Return the [X, Y] coordinate for the center point of the cell that contains the specified text.  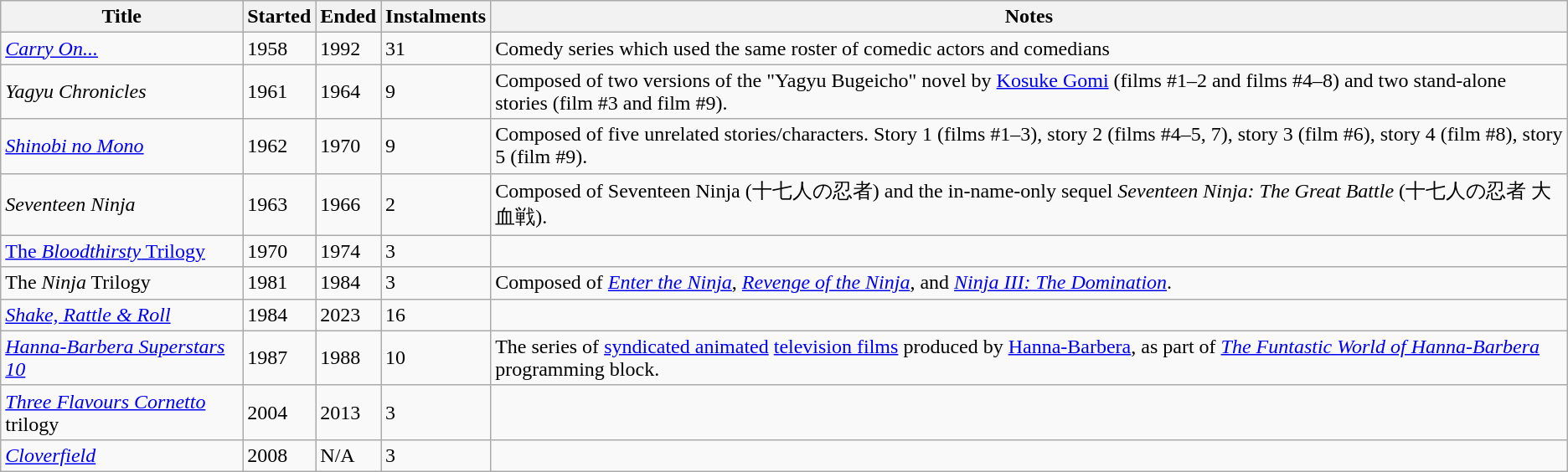
Notes [1029, 17]
Comedy series which used the same roster of comedic actors and comedians [1029, 49]
31 [436, 49]
Composed of Seventeen Ninja (十七人の忍者) and the in-name-only sequel Seventeen Ninja: The Great Battle (十七人の忍者 大血戦). [1029, 204]
The Bloodthirsty Trilogy [122, 251]
2013 [348, 412]
Shake, Rattle & Roll [122, 315]
1961 [280, 92]
2008 [280, 455]
Composed of two versions of the "Yagyu Bugeicho" novel by Kosuke Gomi (films #1–2 and films #4–8) and two stand-alone stories (film #3 and film #9). [1029, 92]
2004 [280, 412]
Composed of Enter the Ninja, Revenge of the Ninja, and Ninja III: The Domination. [1029, 283]
1962 [280, 146]
Carry On... [122, 49]
Shinobi no Mono [122, 146]
1981 [280, 283]
N/A [348, 455]
1988 [348, 358]
The Ninja Trilogy [122, 283]
1974 [348, 251]
1992 [348, 49]
2 [436, 204]
16 [436, 315]
Title [122, 17]
1966 [348, 204]
Started [280, 17]
10 [436, 358]
Seventeen Ninja [122, 204]
Yagyu Chronicles [122, 92]
Ended [348, 17]
2023 [348, 315]
1987 [280, 358]
Cloverfield [122, 455]
1958 [280, 49]
Instalments [436, 17]
Hanna-Barbera Superstars 10 [122, 358]
The series of syndicated animated television films produced by Hanna-Barbera, as part of The Funtastic World of Hanna-Barbera programming block. [1029, 358]
1963 [280, 204]
1964 [348, 92]
Three Flavours Cornetto trilogy [122, 412]
